Capture the cell that displays the provided text and extract its (X, Y) central coordinate. 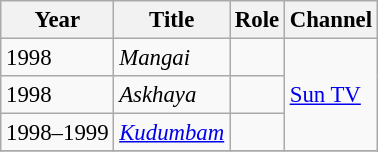
Askhaya (172, 95)
Title (172, 20)
Mangai (172, 58)
Kudumbam (172, 133)
1998–1999 (58, 133)
Sun TV (330, 96)
Channel (330, 20)
Role (258, 20)
Year (58, 20)
